Scan for the cell matching the given text and deliver its [x, y] coordinate at center. 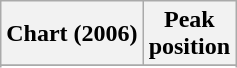
Chart (2006) [72, 34]
Peakposition [189, 34]
